Extract the [X, Y] coordinate from the center of the cell holding the provided text.  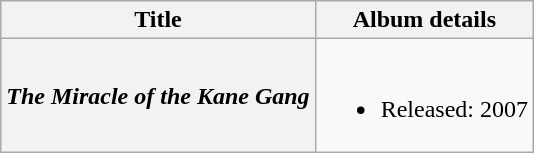
The Miracle of the Kane Gang [158, 96]
Title [158, 20]
Album details [424, 20]
Released: 2007 [424, 96]
